Return the (x, y) coordinate for the center point of the cell that contains the specified text.  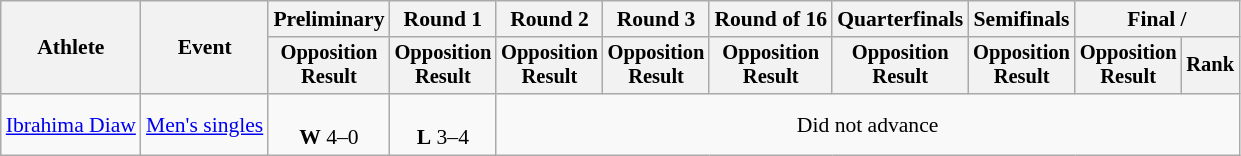
Ibrahima Diaw (71, 124)
Round 3 (656, 19)
Athlete (71, 48)
Preliminary (328, 19)
Round 1 (444, 19)
Event (204, 48)
Quarterfinals (900, 19)
Men's singles (204, 124)
Round of 16 (770, 19)
Did not advance (868, 124)
Final / (1157, 19)
Semifinals (1022, 19)
W 4–0 (328, 124)
Rank (1210, 66)
L 3–4 (444, 124)
Round 2 (550, 19)
